Search for the cell housing the specified text and yield its (X, Y) center coordinate. 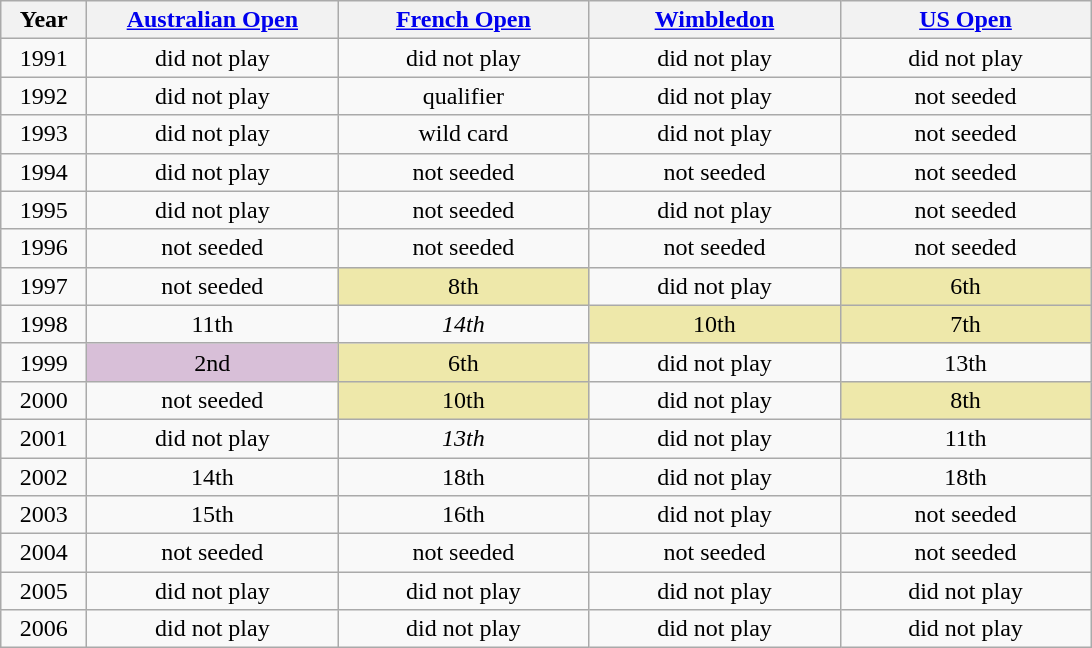
1991 (44, 58)
1999 (44, 362)
French Open (464, 20)
2004 (44, 553)
2002 (44, 477)
1997 (44, 286)
Australian Open (212, 20)
2006 (44, 629)
qualifier (464, 96)
wild card (464, 134)
Year (44, 20)
2005 (44, 591)
1992 (44, 96)
2001 (44, 438)
2003 (44, 515)
US Open (966, 20)
1998 (44, 324)
1994 (44, 172)
1995 (44, 210)
2000 (44, 400)
2nd (212, 362)
15th (212, 515)
Wimbledon (714, 20)
1996 (44, 248)
7th (966, 324)
16th (464, 515)
1993 (44, 134)
